Output the [X, Y] coordinate of the center of the cell containing the given text.  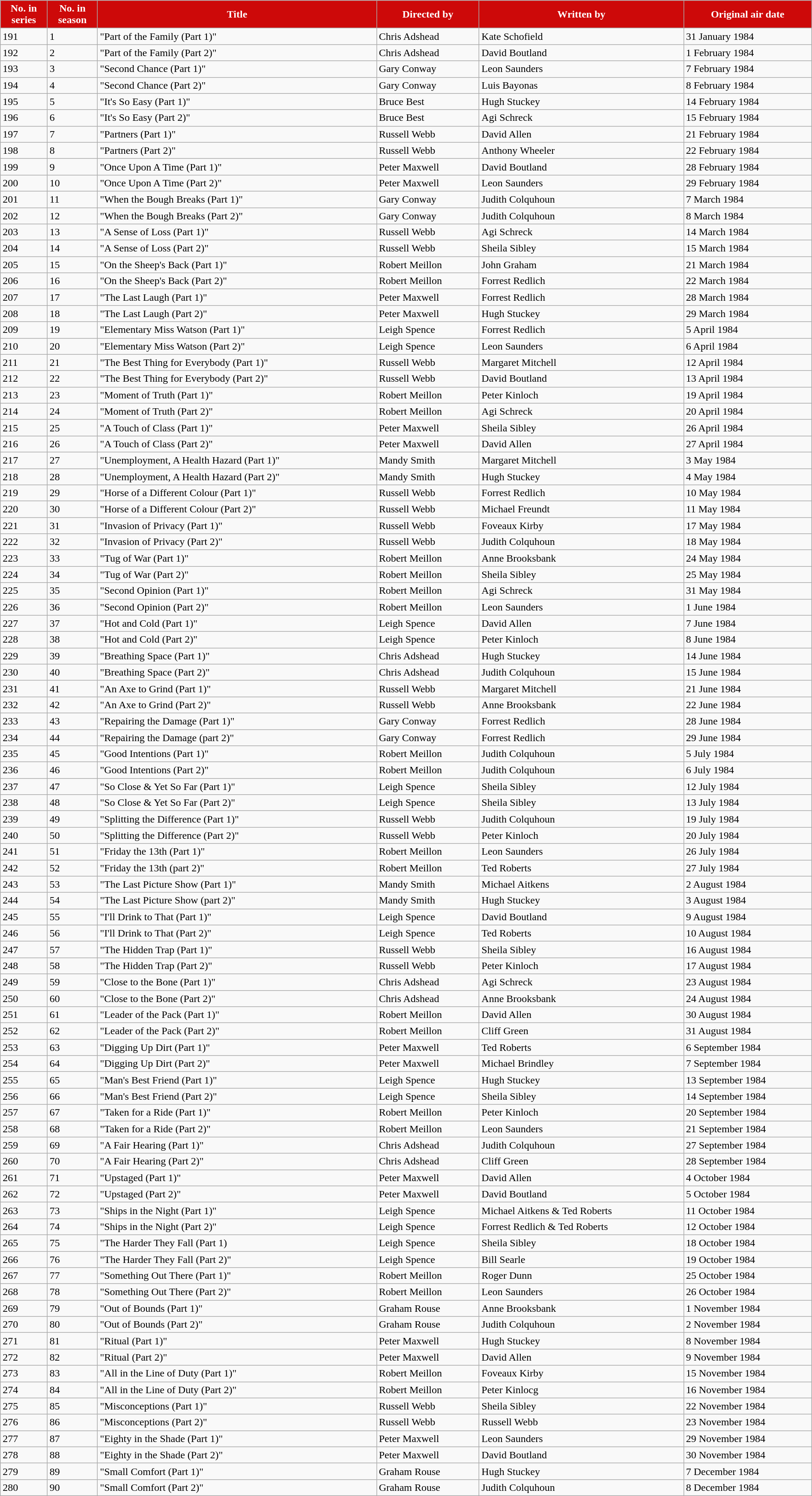
7 March 1984 [748, 199]
6 July 1984 [748, 770]
20 April 1984 [748, 411]
254 [24, 1064]
23 August 1984 [748, 982]
8 March 1984 [748, 215]
"Digging Up Dirt (Part 1)" [237, 1047]
239 [24, 819]
"Close to the Bone (Part 1)" [237, 982]
2 August 1984 [748, 884]
16 [72, 281]
260 [24, 1161]
21 [72, 362]
24 May 1984 [748, 558]
31 August 1984 [748, 1031]
89 [72, 1471]
265 [24, 1243]
15 November 1984 [748, 1373]
67 [72, 1113]
"Out of Bounds (Part 2)" [237, 1325]
193 [24, 69]
5 October 1984 [748, 1194]
"So Close & Yet So Far (Part 1)" [237, 787]
268 [24, 1292]
209 [24, 330]
227 [24, 623]
244 [24, 901]
238 [24, 803]
220 [24, 509]
21 March 1984 [748, 265]
12 July 1984 [748, 787]
"Horse of a Different Colour (Part 2)" [237, 509]
"Digging Up Dirt (Part 2)" [237, 1064]
222 [24, 542]
15 March 1984 [748, 248]
9 [72, 167]
1 November 1984 [748, 1308]
6 [72, 118]
34 [72, 574]
4 October 1984 [748, 1178]
6 September 1984 [748, 1047]
19 April 1984 [748, 395]
20 July 1984 [748, 835]
15 [72, 265]
"Ritual (Part 2)" [237, 1357]
42 [72, 705]
"A Sense of Loss (Part 2)" [237, 248]
26 July 1984 [748, 852]
"Second Chance (Part 2)" [237, 85]
236 [24, 770]
"Ships in the Night (Part 2)" [237, 1227]
228 [24, 640]
6 April 1984 [748, 346]
13 September 1984 [748, 1080]
245 [24, 917]
219 [24, 493]
11 May 1984 [748, 509]
"Eighty in the Shade (Part 1)" [237, 1439]
22 February 1984 [748, 150]
211 [24, 362]
255 [24, 1080]
"Splitting the Difference (Part 1)" [237, 819]
243 [24, 884]
275 [24, 1406]
198 [24, 150]
Michael Brindley [582, 1064]
26 April 1984 [748, 428]
"Something Out There (Part 1)" [237, 1276]
Written by [582, 15]
1 June 1984 [748, 607]
252 [24, 1031]
20 [72, 346]
210 [24, 346]
207 [24, 297]
235 [24, 754]
No. inseason [72, 15]
7 June 1984 [748, 623]
14 [72, 248]
"Out of Bounds (Part 1)" [237, 1308]
17 [72, 297]
266 [24, 1259]
17 May 1984 [748, 526]
"When the Bough Breaks (Part 1)" [237, 199]
26 October 1984 [748, 1292]
212 [24, 379]
21 September 1984 [748, 1129]
262 [24, 1194]
"Partners (Part 1)" [237, 134]
27 September 1984 [748, 1145]
241 [24, 852]
7 [72, 134]
"Man's Best Friend (Part 1)" [237, 1080]
"Leader of the Pack (Part 2)" [237, 1031]
267 [24, 1276]
87 [72, 1439]
74 [72, 1227]
218 [24, 477]
30 [72, 509]
"Part of the Family (Part 1)" [237, 36]
27 [72, 460]
232 [24, 705]
"Good Intentions (Part 2)" [237, 770]
3 [72, 69]
276 [24, 1422]
274 [24, 1390]
"Small Comfort (Part 2)" [237, 1487]
38 [72, 640]
"Friday the 13th (part 2)" [237, 868]
270 [24, 1325]
48 [72, 803]
86 [72, 1422]
"The Hidden Trap (Part 2)" [237, 966]
"Second Chance (Part 1)" [237, 69]
13 [72, 232]
"Hot and Cold (Part 1)" [237, 623]
33 [72, 558]
24 [72, 411]
19 [72, 330]
3 August 1984 [748, 901]
194 [24, 85]
18 [72, 314]
"Something Out There (Part 2)" [237, 1292]
226 [24, 607]
197 [24, 134]
31 [72, 526]
208 [24, 314]
"Invasion of Privacy (Part 2)" [237, 542]
"A Fair Hearing (Part 2)" [237, 1161]
"The Last Picture Show (Part 1)" [237, 884]
"Partners (Part 2)" [237, 150]
12 [72, 215]
11 [72, 199]
"An Axe to Grind (Part 1)" [237, 688]
55 [72, 917]
No. inseries [24, 15]
"The Harder They Fall (Part 2)" [237, 1259]
200 [24, 183]
247 [24, 949]
"Breathing Space (Part 1)" [237, 656]
221 [24, 526]
28 [72, 477]
"Unemployment, A Health Hazard (Part 1)" [237, 460]
259 [24, 1145]
"The Best Thing for Everybody (Part 1)" [237, 362]
46 [72, 770]
"Ships in the Night (Part 1)" [237, 1210]
14 June 1984 [748, 656]
278 [24, 1455]
263 [24, 1210]
79 [72, 1308]
8 February 1984 [748, 85]
"All in the Line of Duty (Part 2)" [237, 1390]
83 [72, 1373]
88 [72, 1455]
234 [24, 737]
"Once Upon A Time (Part 1)" [237, 167]
7 December 1984 [748, 1471]
25 October 1984 [748, 1276]
54 [72, 901]
"So Close & Yet So Far (Part 2)" [237, 803]
256 [24, 1096]
"A Touch of Class (Part 1)" [237, 428]
5 April 1984 [748, 330]
"Repairing the Damage (Part 1)" [237, 721]
31 May 1984 [748, 591]
36 [72, 607]
14 February 1984 [748, 102]
"Ritual (Part 1)" [237, 1341]
25 May 1984 [748, 574]
215 [24, 428]
192 [24, 53]
62 [72, 1031]
30 August 1984 [748, 1015]
73 [72, 1210]
14 September 1984 [748, 1096]
248 [24, 966]
Michael Freundt [582, 509]
250 [24, 999]
61 [72, 1015]
30 November 1984 [748, 1455]
"Part of the Family (Part 2)" [237, 53]
206 [24, 281]
40 [72, 672]
16 August 1984 [748, 949]
280 [24, 1487]
"Horse of a Different Colour (Part 1)" [237, 493]
"A Sense of Loss (Part 1)" [237, 232]
253 [24, 1047]
47 [72, 787]
53 [72, 884]
59 [72, 982]
257 [24, 1113]
237 [24, 787]
1 [72, 36]
29 November 1984 [748, 1439]
19 October 1984 [748, 1259]
"Unemployment, A Health Hazard (Part 2)" [237, 477]
"Second Opinion (Part 2)" [237, 607]
10 May 1984 [748, 493]
9 August 1984 [748, 917]
223 [24, 558]
22 March 1984 [748, 281]
76 [72, 1259]
70 [72, 1161]
"Splitting the Difference (Part 2)" [237, 835]
4 May 1984 [748, 477]
56 [72, 933]
28 June 1984 [748, 721]
"On the Sheep's Back (Part 1)" [237, 265]
273 [24, 1373]
205 [24, 265]
32 [72, 542]
"Good Intentions (Part 1)" [237, 754]
8 December 1984 [748, 1487]
204 [24, 248]
9 November 1984 [748, 1357]
242 [24, 868]
Bill Searle [582, 1259]
217 [24, 460]
"Leader of the Pack (Part 1)" [237, 1015]
22 June 1984 [748, 705]
Luis Bayonas [582, 85]
10 [72, 183]
"Misconceptions (Part 2)" [237, 1422]
Anthony Wheeler [582, 150]
"The Last Laugh (Part 2)" [237, 314]
231 [24, 688]
269 [24, 1308]
16 November 1984 [748, 1390]
20 September 1984 [748, 1113]
45 [72, 754]
51 [72, 852]
85 [72, 1406]
"The Harder They Fall (Part 1) [237, 1243]
12 April 1984 [748, 362]
258 [24, 1129]
"Elementary Miss Watson (Part 2)" [237, 346]
"On the Sheep's Back (Part 2)" [237, 281]
277 [24, 1439]
50 [72, 835]
Title [237, 15]
2 November 1984 [748, 1325]
"All in the Line of Duty (Part 1)" [237, 1373]
199 [24, 167]
35 [72, 591]
"A Fair Hearing (Part 1)" [237, 1145]
249 [24, 982]
49 [72, 819]
15 February 1984 [748, 118]
"Upstaged (Part 1)" [237, 1178]
71 [72, 1178]
"The Hidden Trap (Part 1)" [237, 949]
"It's So Easy (Part 1)" [237, 102]
"Tug of War (Part 2)" [237, 574]
27 July 1984 [748, 868]
39 [72, 656]
63 [72, 1047]
19 July 1984 [748, 819]
"Breathing Space (Part 2)" [237, 672]
28 March 1984 [748, 297]
"Second Opinion (Part 1)" [237, 591]
"I'll Drink to That (Part 1)" [237, 917]
229 [24, 656]
12 October 1984 [748, 1227]
52 [72, 868]
"Close to the Bone (Part 2)" [237, 999]
22 November 1984 [748, 1406]
"Small Comfort (Part 1)" [237, 1471]
264 [24, 1227]
"It's So Easy (Part 2)" [237, 118]
21 June 1984 [748, 688]
Peter Kinlocg [582, 1390]
"I'll Drink to That (Part 2)" [237, 933]
279 [24, 1471]
10 August 1984 [748, 933]
"Hot and Cold (Part 2)" [237, 640]
7 September 1984 [748, 1064]
41 [72, 688]
"Moment of Truth (Part 2)" [237, 411]
28 September 1984 [748, 1161]
213 [24, 395]
271 [24, 1341]
"Tug of War (Part 1)" [237, 558]
2 [72, 53]
"Taken for a Ride (Part 1)" [237, 1113]
"Repairing the Damage (part 2)" [237, 737]
90 [72, 1487]
7 February 1984 [748, 69]
Michael Aitkens [582, 884]
Michael Aitkens & Ted Roberts [582, 1210]
31 January 1984 [748, 36]
4 [72, 85]
28 February 1984 [748, 167]
246 [24, 933]
224 [24, 574]
"Upstaged (Part 2)" [237, 1194]
Kate Schofield [582, 36]
"The Last Laugh (Part 1)" [237, 297]
5 July 1984 [748, 754]
84 [72, 1390]
233 [24, 721]
64 [72, 1064]
Roger Dunn [582, 1276]
13 July 1984 [748, 803]
72 [72, 1194]
196 [24, 118]
82 [72, 1357]
29 [72, 493]
Original air date [748, 15]
18 October 1984 [748, 1243]
21 February 1984 [748, 134]
29 February 1984 [748, 183]
13 April 1984 [748, 379]
201 [24, 199]
"Once Upon A Time (Part 2)" [237, 183]
27 April 1984 [748, 444]
Directed by [428, 15]
251 [24, 1015]
"A Touch of Class (Part 2)" [237, 444]
"Misconceptions (Part 1)" [237, 1406]
272 [24, 1357]
15 June 1984 [748, 672]
44 [72, 737]
23 [72, 395]
John Graham [582, 265]
29 June 1984 [748, 737]
"Man's Best Friend (Part 2)" [237, 1096]
"When the Bough Breaks (Part 2)" [237, 215]
"Invasion of Privacy (Part 1)" [237, 526]
11 October 1984 [748, 1210]
216 [24, 444]
8 [72, 150]
8 June 1984 [748, 640]
24 August 1984 [748, 999]
29 March 1984 [748, 314]
"Taken for a Ride (Part 2)" [237, 1129]
"The Last Picture Show (part 2)" [237, 901]
26 [72, 444]
5 [72, 102]
8 November 1984 [748, 1341]
78 [72, 1292]
17 August 1984 [748, 966]
214 [24, 411]
60 [72, 999]
81 [72, 1341]
225 [24, 591]
77 [72, 1276]
"Eighty in the Shade (Part 2)" [237, 1455]
18 May 1984 [748, 542]
68 [72, 1129]
37 [72, 623]
14 March 1984 [748, 232]
57 [72, 949]
75 [72, 1243]
240 [24, 835]
"Moment of Truth (Part 1)" [237, 395]
66 [72, 1096]
"Elementary Miss Watson (Part 1)" [237, 330]
202 [24, 215]
43 [72, 721]
58 [72, 966]
23 November 1984 [748, 1422]
1 February 1984 [748, 53]
69 [72, 1145]
"An Axe to Grind (Part 2)" [237, 705]
195 [24, 102]
191 [24, 36]
"The Best Thing for Everybody (Part 2)" [237, 379]
"Friday the 13th (Part 1)" [237, 852]
230 [24, 672]
3 May 1984 [748, 460]
65 [72, 1080]
22 [72, 379]
Forrest Redlich & Ted Roberts [582, 1227]
80 [72, 1325]
25 [72, 428]
203 [24, 232]
261 [24, 1178]
